Provide the (x, y) coordinate of the cell's center where the given text is located.  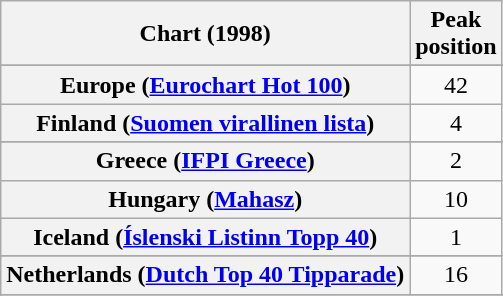
42 (456, 85)
1 (456, 237)
Hungary (Mahasz) (206, 199)
16 (456, 275)
10 (456, 199)
Netherlands (Dutch Top 40 Tipparade) (206, 275)
Chart (1998) (206, 34)
Finland (Suomen virallinen lista) (206, 123)
Peakposition (456, 34)
4 (456, 123)
Greece (IFPI Greece) (206, 161)
Iceland (Íslenski Listinn Topp 40) (206, 237)
Europe (Eurochart Hot 100) (206, 85)
2 (456, 161)
